Capture the cell that displays the provided text and extract its [x, y] central coordinate. 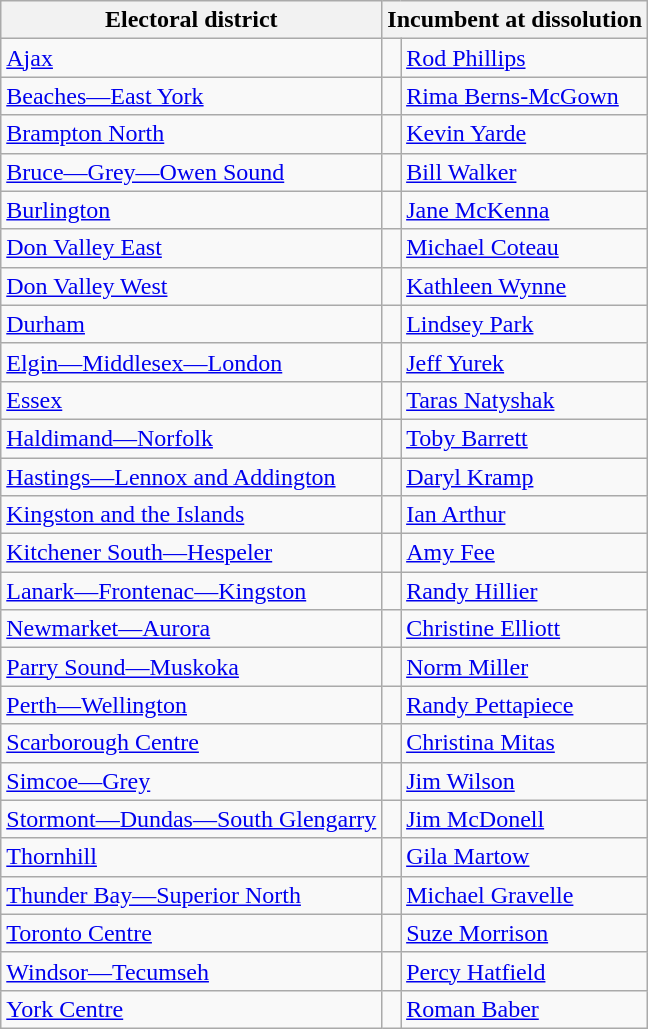
Percy Hatfield [524, 971]
Norm Miller [524, 667]
Jane McKenna [524, 210]
Daryl Kramp [524, 477]
Beaches—East York [192, 96]
Jim McDonell [524, 819]
Brampton North [192, 134]
Christine Elliott [524, 629]
Randy Pettapiece [524, 705]
Toby Barrett [524, 438]
Ian Arthur [524, 515]
Incumbent at dissolution [515, 20]
Kingston and the Islands [192, 515]
Bruce—Grey—Owen Sound [192, 172]
Randy Hillier [524, 591]
Christina Mitas [524, 743]
Thornhill [192, 857]
Jeff Yurek [524, 362]
Windsor—Tecumseh [192, 971]
Bill Walker [524, 172]
Burlington [192, 210]
Lindsey Park [524, 324]
Jim Wilson [524, 781]
Essex [192, 400]
Scarborough Centre [192, 743]
Lanark—Frontenac—Kingston [192, 591]
Kevin Yarde [524, 134]
Newmarket—Aurora [192, 629]
York Centre [192, 1009]
Don Valley East [192, 248]
Elgin—Middlesex—London [192, 362]
Kitchener South—Hespeler [192, 553]
Kathleen Wynne [524, 286]
Roman Baber [524, 1009]
Perth—Wellington [192, 705]
Amy Fee [524, 553]
Taras Natyshak [524, 400]
Suze Morrison [524, 933]
Don Valley West [192, 286]
Parry Sound—Muskoka [192, 667]
Ajax [192, 58]
Michael Gravelle [524, 895]
Thunder Bay—Superior North [192, 895]
Electoral district [192, 20]
Michael Coteau [524, 248]
Toronto Centre [192, 933]
Hastings—Lennox and Addington [192, 477]
Rima Berns-McGown [524, 96]
Stormont—Dundas—South Glengarry [192, 819]
Rod Phillips [524, 58]
Durham [192, 324]
Gila Martow [524, 857]
Haldimand—Norfolk [192, 438]
Simcoe—Grey [192, 781]
